Output the [X, Y] coordinate of the center of the cell containing the given text.  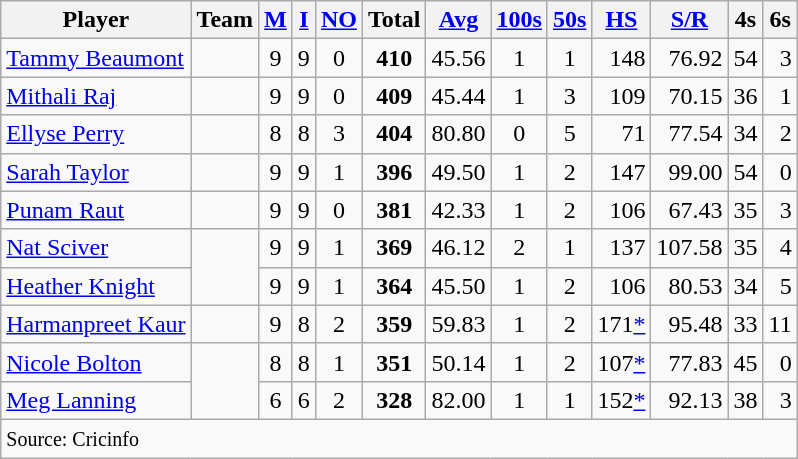
92.13 [690, 400]
Mithali Raj [96, 96]
369 [394, 248]
Total [394, 20]
77.83 [690, 362]
99.00 [690, 172]
46.12 [458, 248]
107* [622, 362]
45.56 [458, 58]
Avg [458, 20]
NO [338, 20]
49.50 [458, 172]
Sarah Taylor [96, 172]
Heather Knight [96, 286]
50.14 [458, 362]
Nat Sciver [96, 248]
80.53 [690, 286]
70.15 [690, 96]
137 [622, 248]
45.50 [458, 286]
71 [622, 134]
Source: Cricinfo [399, 438]
Player [96, 20]
Punam Raut [96, 210]
Team [225, 20]
Ellyse Perry [96, 134]
80.80 [458, 134]
100s [519, 20]
148 [622, 58]
152* [622, 400]
77.54 [690, 134]
107.58 [690, 248]
147 [622, 172]
42.33 [458, 210]
4s [746, 20]
82.00 [458, 400]
171* [622, 324]
67.43 [690, 210]
38 [746, 400]
59.83 [458, 324]
328 [394, 400]
45 [746, 362]
S/R [690, 20]
396 [394, 172]
409 [394, 96]
381 [394, 210]
36 [746, 96]
404 [394, 134]
95.48 [690, 324]
HS [622, 20]
Nicole Bolton [96, 362]
364 [394, 286]
351 [394, 362]
I [304, 20]
M [276, 20]
Tammy Beaumont [96, 58]
410 [394, 58]
6s [780, 20]
50s [569, 20]
109 [622, 96]
Harmanpreet Kaur [96, 324]
Meg Lanning [96, 400]
4 [780, 248]
11 [780, 324]
45.44 [458, 96]
76.92 [690, 58]
359 [394, 324]
33 [746, 324]
